Locate the cell with the specified text and output its (x, y) center coordinate. 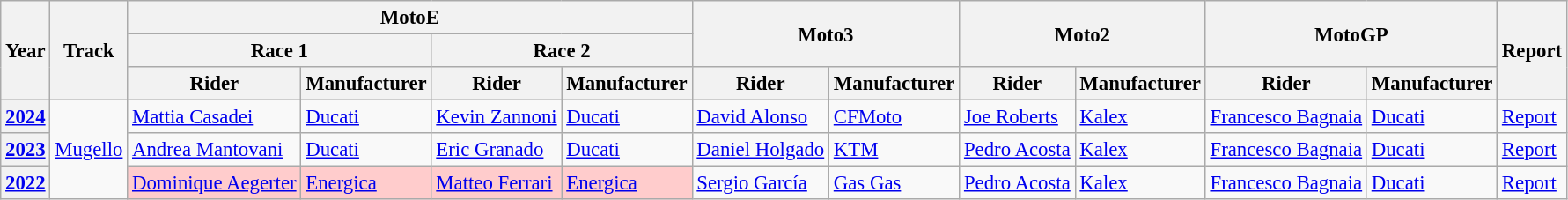
Moto3 (826, 33)
Year (26, 51)
Race 1 (280, 51)
Kevin Zannoni (497, 117)
Matteo Ferrari (497, 183)
MotoGP (1351, 33)
Andrea Mantovani (215, 150)
KTM (894, 150)
Joe Roberts (1018, 117)
Moto2 (1083, 33)
2024 (26, 117)
Race 2 (562, 51)
Mugello (89, 150)
Gas Gas (894, 183)
Daniel Holgado (761, 150)
2022 (26, 183)
Sergio García (761, 183)
Dominique Aegerter (215, 183)
Track (89, 51)
Eric Granado (497, 150)
Mattia Casadei (215, 117)
CFMoto (894, 117)
2023 (26, 150)
David Alonso (761, 117)
MotoE (410, 18)
